Identify which cell holds the provided text, then report its [X, Y] central coordinate. 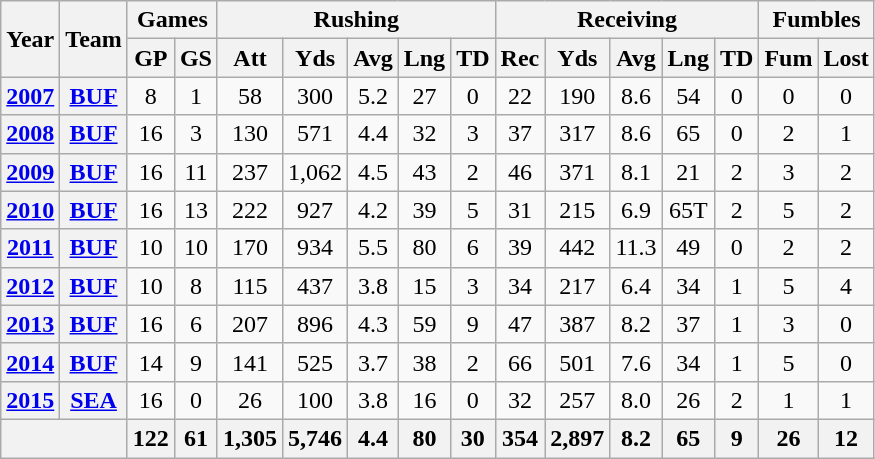
222 [250, 210]
Fumbles [816, 20]
501 [578, 362]
4.3 [374, 324]
130 [250, 134]
65T [688, 210]
2015 [30, 400]
14 [150, 362]
8.0 [636, 400]
237 [250, 172]
Games [172, 20]
2007 [30, 96]
217 [578, 286]
4.2 [374, 210]
4 [846, 286]
30 [473, 438]
2008 [30, 134]
2011 [30, 248]
896 [316, 324]
43 [424, 172]
934 [316, 248]
6.9 [636, 210]
6.4 [636, 286]
Team [94, 39]
115 [250, 286]
4.5 [374, 172]
31 [520, 210]
Receiving [627, 20]
5,746 [316, 438]
122 [150, 438]
13 [196, 210]
11 [196, 172]
571 [316, 134]
215 [578, 210]
5.5 [374, 248]
927 [316, 210]
Fum [788, 58]
7.6 [636, 362]
61 [196, 438]
SEA [94, 400]
354 [520, 438]
GP [150, 58]
525 [316, 362]
GS [196, 58]
2013 [30, 324]
442 [578, 248]
47 [520, 324]
12 [846, 438]
38 [424, 362]
59 [424, 324]
54 [688, 96]
8.1 [636, 172]
2009 [30, 172]
46 [520, 172]
49 [688, 248]
Rec [520, 58]
27 [424, 96]
170 [250, 248]
2012 [30, 286]
387 [578, 324]
Year [30, 39]
207 [250, 324]
190 [578, 96]
2010 [30, 210]
2,897 [578, 438]
2014 [30, 362]
11.3 [636, 248]
58 [250, 96]
1,062 [316, 172]
1,305 [250, 438]
3.7 [374, 362]
371 [578, 172]
Rushing [356, 20]
437 [316, 286]
Lost [846, 58]
21 [688, 172]
5.2 [374, 96]
15 [424, 286]
257 [578, 400]
Att [250, 58]
100 [316, 400]
141 [250, 362]
66 [520, 362]
22 [520, 96]
300 [316, 96]
317 [578, 134]
